Capture the cell that displays the provided text and extract its [x, y] central coordinate. 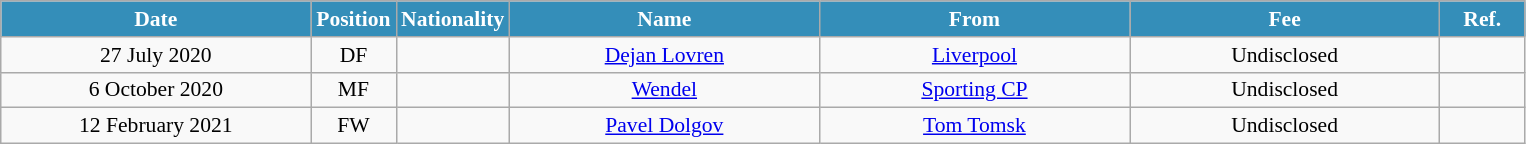
Dejan Lovren [664, 55]
FW [354, 126]
12 February 2021 [156, 126]
Tom Tomsk [974, 126]
27 July 2020 [156, 55]
Name [664, 19]
Pavel Dolgov [664, 126]
MF [354, 90]
Fee [1285, 19]
Sporting CP [974, 90]
Ref. [1482, 19]
From [974, 19]
Wendel [664, 90]
DF [354, 55]
Nationality [452, 19]
Date [156, 19]
Position [354, 19]
Liverpool [974, 55]
6 October 2020 [156, 90]
